Extract the [x, y] coordinate from the center of the cell holding the provided text.  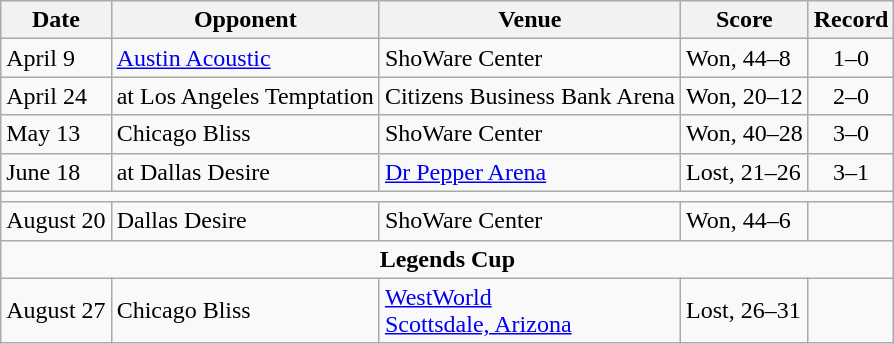
1–0 [851, 58]
at Dallas Desire [245, 172]
Won, 20–12 [744, 96]
Won, 44–6 [744, 221]
Opponent [245, 20]
Legends Cup [448, 259]
Venue [530, 20]
Austin Acoustic [245, 58]
3–0 [851, 134]
Date [56, 20]
WestWorldScottsdale, Arizona [530, 310]
June 18 [56, 172]
April 9 [56, 58]
Score [744, 20]
Won, 44–8 [744, 58]
Record [851, 20]
at Los Angeles Temptation [245, 96]
May 13 [56, 134]
3–1 [851, 172]
Won, 40–28 [744, 134]
Dallas Desire [245, 221]
Lost, 26–31 [744, 310]
August 27 [56, 310]
Citizens Business Bank Arena [530, 96]
Dr Pepper Arena [530, 172]
August 20 [56, 221]
Lost, 21–26 [744, 172]
April 24 [56, 96]
2–0 [851, 96]
